Return the (X, Y) coordinate for the center point of the cell that contains the specified text.  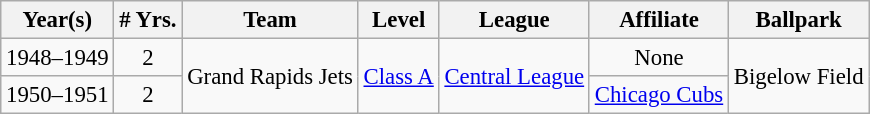
Affiliate (658, 20)
League (514, 20)
# Yrs. (148, 20)
Class A (398, 76)
1948–1949 (58, 58)
Bigelow Field (799, 76)
Chicago Cubs (658, 95)
None (658, 58)
Central League (514, 76)
Year(s) (58, 20)
Ballpark (799, 20)
Level (398, 20)
Grand Rapids Jets (270, 76)
Team (270, 20)
1950–1951 (58, 95)
